Provide the (x, y) coordinate of the cell's center where the given text is located.  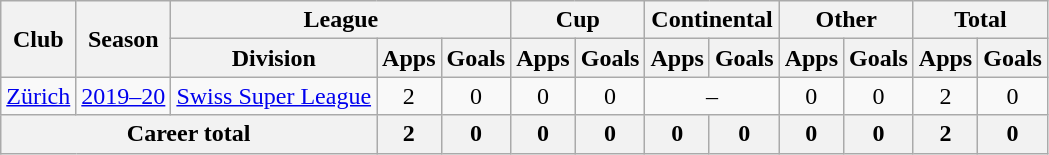
2019–20 (124, 96)
Cup (578, 20)
League (341, 20)
Swiss Super League (274, 96)
Other (846, 20)
Continental (712, 20)
Career total (189, 134)
Total (980, 20)
– (712, 96)
Division (274, 58)
Zürich (38, 96)
Season (124, 39)
Club (38, 39)
